Provide the (X, Y) coordinate of the cell's center where the given text is located.  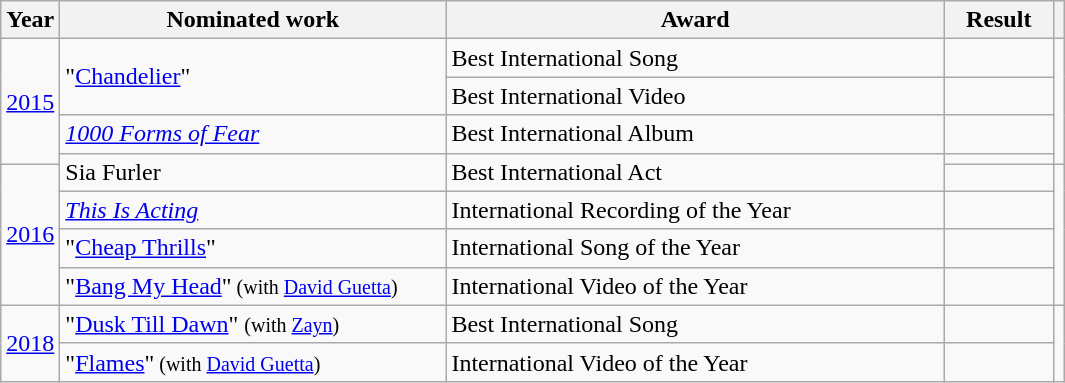
This Is Acting (253, 210)
Result (998, 20)
"Flames" (with David Guetta) (253, 362)
"Dusk Till Dawn" (with Zayn) (253, 324)
International Recording of the Year (696, 210)
"Chandelier" (253, 77)
2016 (30, 234)
Award (696, 20)
International Song of the Year (696, 248)
Sia Furler (253, 172)
Best International Album (696, 134)
"Cheap Thrills" (253, 248)
2018 (30, 343)
Nominated work (253, 20)
Year (30, 20)
Best International Video (696, 96)
Best International Act (696, 172)
1000 Forms of Fear (253, 134)
2015 (30, 102)
"Bang My Head" (with David Guetta) (253, 286)
